Identify which cell holds the provided text, then report its (x, y) central coordinate. 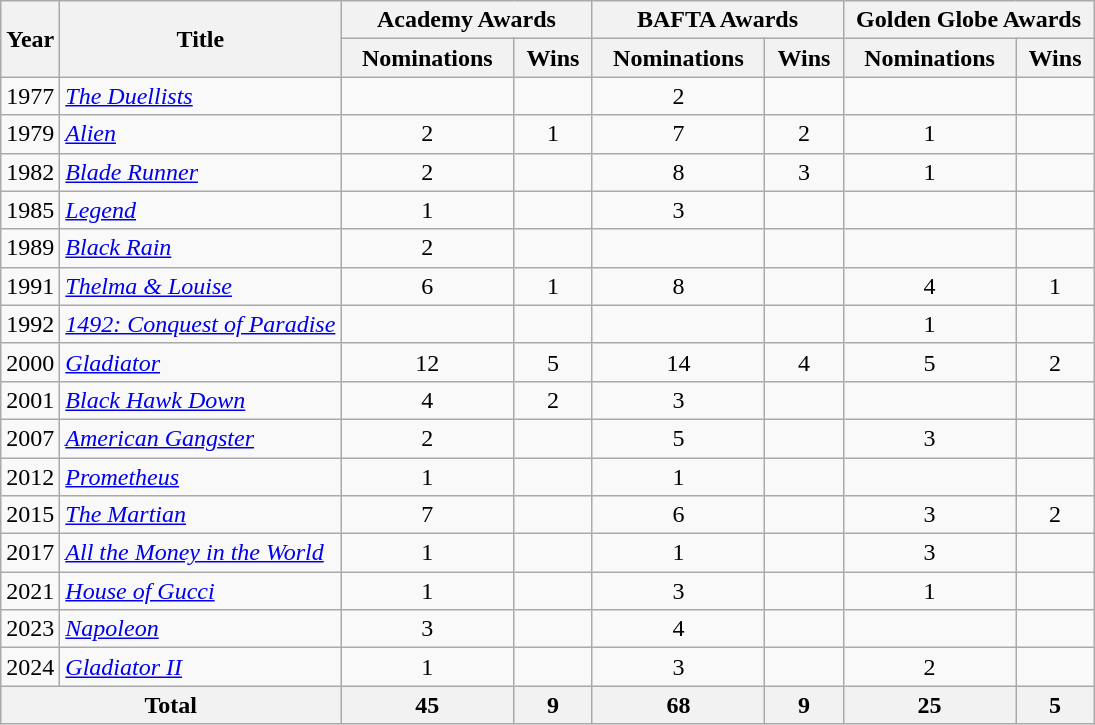
45 (428, 705)
Gladiator II (200, 667)
2015 (30, 515)
Golden Globe Awards (968, 20)
2000 (30, 362)
Alien (200, 134)
1979 (30, 134)
Black Rain (200, 248)
1989 (30, 248)
2024 (30, 667)
68 (678, 705)
2021 (30, 591)
Gladiator (200, 362)
1992 (30, 324)
2023 (30, 629)
1985 (30, 210)
Total (171, 705)
Prometheus (200, 477)
1977 (30, 96)
1982 (30, 172)
All the Money in the World (200, 553)
Academy Awards (466, 20)
2012 (30, 477)
1991 (30, 286)
2017 (30, 553)
Legend (200, 210)
The Duellists (200, 96)
House of Gucci (200, 591)
12 (428, 362)
Black Hawk Down (200, 400)
The Martian (200, 515)
American Gangster (200, 438)
2001 (30, 400)
Year (30, 39)
Napoleon (200, 629)
14 (678, 362)
Thelma & Louise (200, 286)
Blade Runner (200, 172)
1492: Conquest of Paradise (200, 324)
25 (930, 705)
Title (200, 39)
2007 (30, 438)
BAFTA Awards (718, 20)
